Output the (x, y) coordinate of the center of the cell containing the given text.  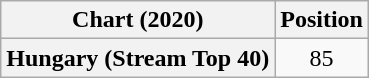
Chart (2020) (138, 20)
85 (322, 58)
Position (322, 20)
Hungary (Stream Top 40) (138, 58)
